From the cell containing the given text, extract its center point as (x, y) coordinate. 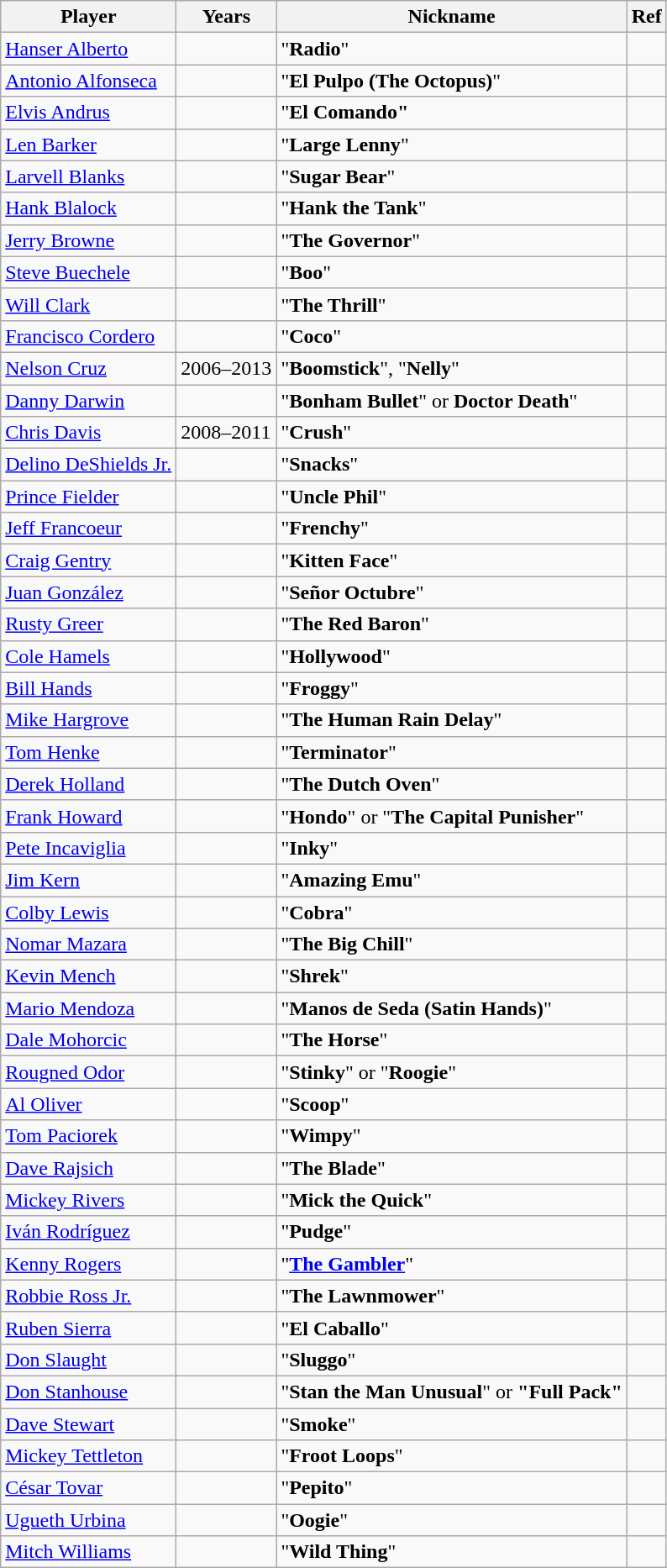
"Uncle Phil" (452, 497)
2006–2013 (227, 368)
"Scoop" (452, 1104)
"Cobra" (452, 912)
"Stinky" or "Roogie" (452, 1072)
Hank Blalock (89, 208)
Pete Incaviglia (89, 848)
"Señor Octubre" (452, 592)
"Froggy" (452, 688)
Iván Rodríguez (89, 1232)
"Coco" (452, 336)
Frank Howard (89, 816)
Don Slaught (89, 1360)
"Sluggo" (452, 1360)
Mike Hargrove (89, 720)
Mickey Rivers (89, 1200)
Derek Holland (89, 784)
"Bonham Bullet" or Doctor Death" (452, 401)
"Terminator" (452, 752)
Danny Darwin (89, 401)
Will Clark (89, 304)
Larvell Blanks (89, 176)
Tom Henke (89, 752)
"Boo" (452, 272)
"The Gambler" (452, 1264)
Tom Paciorek (89, 1136)
Jeff Francoeur (89, 529)
Ruben Sierra (89, 1328)
Len Barker (89, 145)
"Oogie" (452, 1520)
Robbie Ross Jr. (89, 1296)
Dave Stewart (89, 1424)
"The Governor" (452, 240)
Rougned Odor (89, 1072)
Juan González (89, 592)
Delino DeShields Jr. (89, 465)
"The Big Chill" (452, 944)
"Pepito" (452, 1488)
"El Pulpo (The Octopus)" (452, 81)
"The Human Rain Delay" (452, 720)
Cole Hamels (89, 656)
Hanser Alberto (89, 49)
"Hank the Tank" (452, 208)
Steve Buechele (89, 272)
"Large Lenny" (452, 145)
"Mick the Quick" (452, 1200)
Ugueth Urbina (89, 1520)
"Wild Thing" (452, 1552)
Francisco Cordero (89, 336)
"Hondo" or "The Capital Punisher" (452, 816)
"Crush" (452, 433)
Kevin Mench (89, 976)
"Kitten Face" (452, 560)
Nomar Mazara (89, 944)
"Manos de Seda (Satin Hands)" (452, 1008)
Player (89, 17)
"Snacks" (452, 465)
Antonio Alfonseca (89, 81)
Chris Davis (89, 433)
Nickname (452, 17)
"The Lawnmower" (452, 1296)
"Shrek" (452, 976)
"Stan the Man Unusual" or "Full Pack" (452, 1392)
Mitch Williams (89, 1552)
"Amazing Emu" (452, 880)
Jim Kern (89, 880)
"Smoke" (452, 1424)
"Hollywood" (452, 656)
"The Red Baron" (452, 624)
Nelson Cruz (89, 368)
"Radio" (452, 49)
2008–2011 (227, 433)
"El Caballo" (452, 1328)
"The Horse" (452, 1040)
Elvis Andrus (89, 113)
Mario Mendoza (89, 1008)
"Wimpy" (452, 1136)
"Frenchy" (452, 529)
Dave Rajsich (89, 1168)
Years (227, 17)
"The Dutch Oven" (452, 784)
Craig Gentry (89, 560)
"El Comando" (452, 113)
"The Blade" (452, 1168)
Dale Mohorcic (89, 1040)
Al Oliver (89, 1104)
"Froot Loops" (452, 1456)
"Sugar Bear" (452, 176)
Don Stanhouse (89, 1392)
Ref (647, 17)
Colby Lewis (89, 912)
"Inky" (452, 848)
"The Thrill" (452, 304)
"Boomstick", "Nelly" (452, 368)
Prince Fielder (89, 497)
Bill Hands (89, 688)
Kenny Rogers (89, 1264)
César Tovar (89, 1488)
Mickey Tettleton (89, 1456)
"Pudge" (452, 1232)
Jerry Browne (89, 240)
Rusty Greer (89, 624)
